Locate the cell with the specified text and output its [x, y] center coordinate. 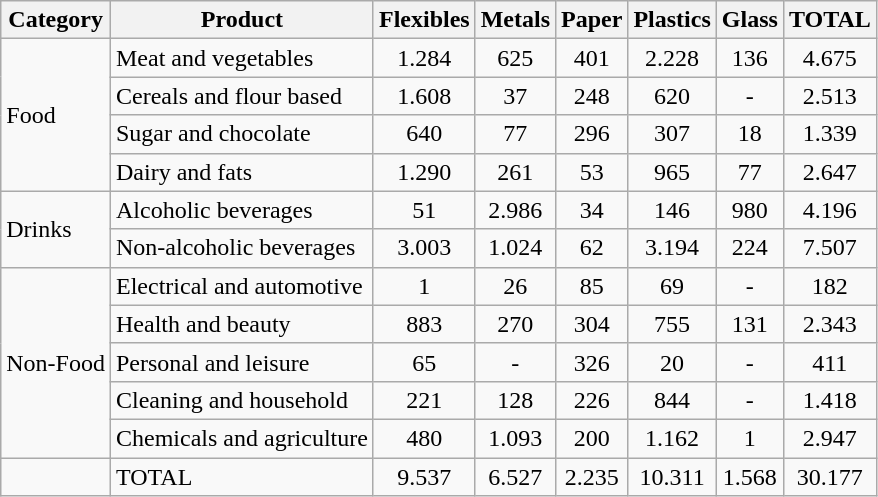
296 [592, 134]
131 [750, 324]
2.513 [830, 96]
2.986 [515, 210]
9.537 [424, 477]
Drinks [56, 229]
6.527 [515, 477]
7.507 [830, 248]
480 [424, 438]
Meat and vegetables [242, 58]
1.418 [830, 400]
844 [672, 400]
2.343 [830, 324]
Paper [592, 20]
4.675 [830, 58]
Cleaning and household [242, 400]
Electrical and automotive [242, 286]
Sugar and chocolate [242, 134]
51 [424, 210]
326 [592, 362]
30.177 [830, 477]
2.647 [830, 172]
261 [515, 172]
2.235 [592, 477]
34 [592, 210]
401 [592, 58]
755 [672, 324]
224 [750, 248]
1.024 [515, 248]
625 [515, 58]
640 [424, 134]
270 [515, 324]
248 [592, 96]
4.196 [830, 210]
128 [515, 400]
Product [242, 20]
2.947 [830, 438]
182 [830, 286]
Personal and leisure [242, 362]
146 [672, 210]
1.162 [672, 438]
965 [672, 172]
Metals [515, 20]
Glass [750, 20]
69 [672, 286]
304 [592, 324]
85 [592, 286]
1.093 [515, 438]
2.228 [672, 58]
221 [424, 400]
20 [672, 362]
136 [750, 58]
53 [592, 172]
411 [830, 362]
Cereals and flour based [242, 96]
Food [56, 115]
18 [750, 134]
200 [592, 438]
Dairy and fats [242, 172]
620 [672, 96]
10.311 [672, 477]
Health and beauty [242, 324]
1.608 [424, 96]
Flexibles [424, 20]
37 [515, 96]
65 [424, 362]
62 [592, 248]
Plastics [672, 20]
1.284 [424, 58]
226 [592, 400]
883 [424, 324]
3.003 [424, 248]
1.568 [750, 477]
Non-Food [56, 362]
Alcoholic beverages [242, 210]
980 [750, 210]
26 [515, 286]
1.290 [424, 172]
1.339 [830, 134]
Chemicals and agriculture [242, 438]
Category [56, 20]
307 [672, 134]
Non-alcoholic beverages [242, 248]
3.194 [672, 248]
